Identify which cell holds the provided text, then report its (x, y) central coordinate. 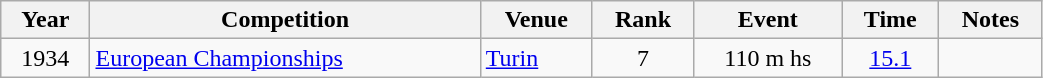
15.1 (890, 58)
7 (642, 58)
Turin (536, 58)
1934 (46, 58)
Event (768, 20)
Notes (990, 20)
Time (890, 20)
European Championships (285, 58)
110 m hs (768, 58)
Rank (642, 20)
Competition (285, 20)
Venue (536, 20)
Year (46, 20)
